For the text-containing cell, return its midpoint in [x, y] coordinate format. 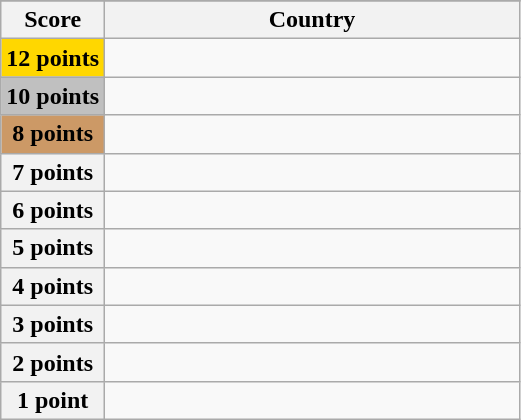
7 points [53, 172]
3 points [53, 324]
2 points [53, 362]
10 points [53, 96]
6 points [53, 210]
Country [312, 20]
1 point [53, 400]
5 points [53, 248]
8 points [53, 134]
Score [53, 20]
12 points [53, 58]
4 points [53, 286]
